Capture the cell that displays the provided text and extract its [X, Y] central coordinate. 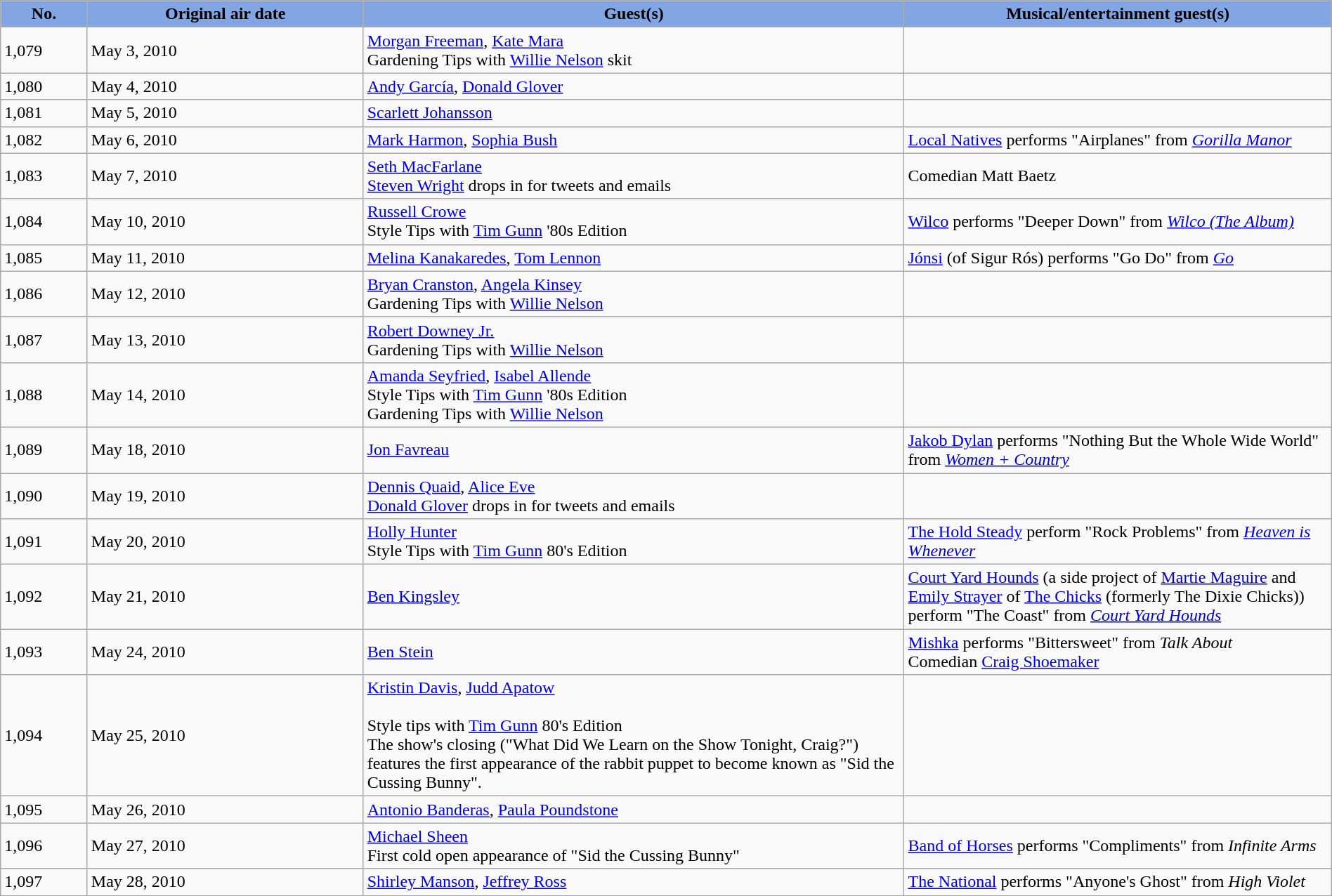
May 20, 2010 [225, 542]
Morgan Freeman, Kate MaraGardening Tips with Willie Nelson skit [634, 51]
Guest(s) [634, 14]
May 26, 2010 [225, 810]
May 19, 2010 [225, 496]
1,082 [44, 140]
May 12, 2010 [225, 294]
Mark Harmon, Sophia Bush [634, 140]
May 18, 2010 [225, 449]
May 10, 2010 [225, 222]
May 28, 2010 [225, 882]
1,095 [44, 810]
Antonio Banderas, Paula Poundstone [634, 810]
May 6, 2010 [225, 140]
1,097 [44, 882]
May 4, 2010 [225, 86]
Local Natives performs "Airplanes" from Gorilla Manor [1118, 140]
The Hold Steady perform "Rock Problems" from Heaven is Whenever [1118, 542]
Robert Downey Jr.Gardening Tips with Willie Nelson [634, 340]
1,083 [44, 176]
Shirley Manson, Jeffrey Ross [634, 882]
1,081 [44, 113]
Russell CroweStyle Tips with Tim Gunn '80s Edition [634, 222]
1,085 [44, 258]
Jónsi (of Sigur Rós) performs "Go Do" from Go [1118, 258]
May 27, 2010 [225, 845]
Bryan Cranston, Angela KinseyGardening Tips with Willie Nelson [634, 294]
May 24, 2010 [225, 652]
May 11, 2010 [225, 258]
1,094 [44, 736]
1,087 [44, 340]
1,092 [44, 597]
1,096 [44, 845]
May 14, 2010 [225, 395]
Jakob Dylan performs "Nothing But the Whole Wide World" from Women + Country [1118, 449]
May 7, 2010 [225, 176]
Dennis Quaid, Alice EveDonald Glover drops in for tweets and emails [634, 496]
Musical/entertainment guest(s) [1118, 14]
Andy García, Donald Glover [634, 86]
The National performs "Anyone's Ghost" from High Violet [1118, 882]
1,080 [44, 86]
Seth MacFarlaneSteven Wright drops in for tweets and emails [634, 176]
1,090 [44, 496]
Wilco performs "Deeper Down" from Wilco (The Album) [1118, 222]
May 21, 2010 [225, 597]
Ben Kingsley [634, 597]
Scarlett Johansson [634, 113]
Comedian Matt Baetz [1118, 176]
Ben Stein [634, 652]
Michael SheenFirst cold open appearance of "Sid the Cussing Bunny" [634, 845]
Mishka performs "Bittersweet" from Talk AboutComedian Craig Shoemaker [1118, 652]
No. [44, 14]
Band of Horses performs "Compliments" from Infinite Arms [1118, 845]
May 3, 2010 [225, 51]
May 13, 2010 [225, 340]
1,091 [44, 542]
Melina Kanakaredes, Tom Lennon [634, 258]
1,093 [44, 652]
May 25, 2010 [225, 736]
Amanda Seyfried, Isabel AllendeStyle Tips with Tim Gunn '80s EditionGardening Tips with Willie Nelson [634, 395]
1,086 [44, 294]
Original air date [225, 14]
1,079 [44, 51]
Jon Favreau [634, 449]
May 5, 2010 [225, 113]
Holly HunterStyle Tips with Tim Gunn 80's Edition [634, 542]
1,089 [44, 449]
1,088 [44, 395]
1,084 [44, 222]
